Capture the cell that displays the provided text and extract its (X, Y) central coordinate. 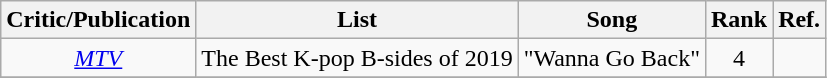
Critic/Publication (98, 20)
"Wanna Go Back" (612, 58)
Song (612, 20)
4 (738, 58)
The Best K-pop B-sides of 2019 (357, 58)
Rank (738, 20)
List (357, 20)
Ref. (800, 20)
MTV (98, 58)
